Determine the [x, y] coordinate at the center of the cell enclosing the given text.  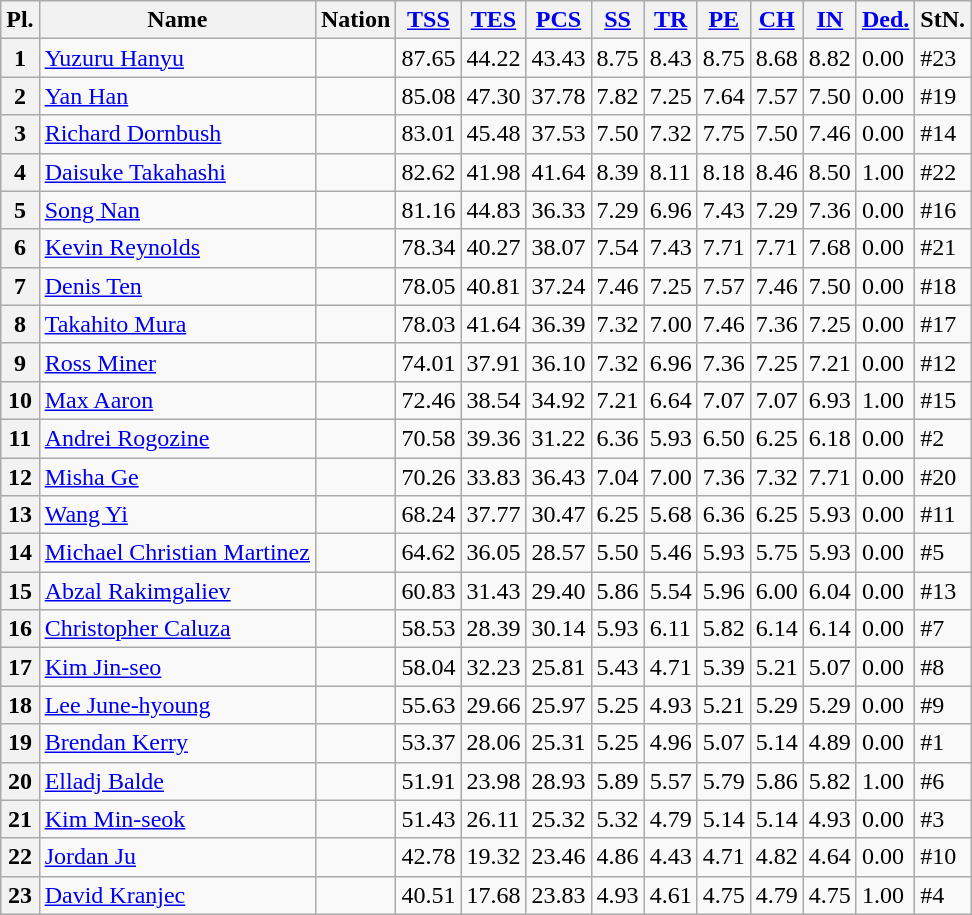
28.06 [494, 743]
25.97 [558, 705]
6.11 [670, 629]
5.50 [618, 553]
#4 [943, 895]
78.34 [428, 248]
28.39 [494, 629]
6 [20, 248]
55.63 [428, 705]
IN [830, 20]
Andrei Rogozine [177, 438]
CH [776, 20]
David Kranjec [177, 895]
31.43 [494, 591]
40.81 [494, 286]
Christopher Caluza [177, 629]
Denis Ten [177, 286]
53.37 [428, 743]
36.33 [558, 210]
38.07 [558, 248]
40.51 [428, 895]
#20 [943, 477]
12 [20, 477]
20 [20, 781]
4.86 [618, 857]
25.81 [558, 667]
18 [20, 705]
83.01 [428, 134]
51.91 [428, 781]
5.46 [670, 553]
58.53 [428, 629]
Song Nan [177, 210]
#19 [943, 96]
Abzal Rakimgaliev [177, 591]
32.23 [494, 667]
6.04 [830, 591]
#11 [943, 515]
Ross Miner [177, 362]
8.68 [776, 58]
Misha Ge [177, 477]
5.75 [776, 553]
5.43 [618, 667]
33.83 [494, 477]
8.11 [670, 172]
8.18 [724, 172]
5.96 [724, 591]
16 [20, 629]
10 [20, 400]
44.22 [494, 58]
#12 [943, 362]
68.24 [428, 515]
8 [20, 324]
25.32 [558, 819]
6.64 [670, 400]
#7 [943, 629]
TSS [428, 20]
87.65 [428, 58]
7.68 [830, 248]
#14 [943, 134]
8.82 [830, 58]
60.83 [428, 591]
5 [20, 210]
#8 [943, 667]
#18 [943, 286]
TES [494, 20]
Kim Min-seok [177, 819]
30.47 [558, 515]
8.39 [618, 172]
8.46 [776, 172]
34.92 [558, 400]
23.46 [558, 857]
74.01 [428, 362]
37.53 [558, 134]
36.05 [494, 553]
4.43 [670, 857]
Richard Dornbush [177, 134]
9 [20, 362]
4.96 [670, 743]
4.82 [776, 857]
#22 [943, 172]
7.82 [618, 96]
Kim Jin-seo [177, 667]
5.39 [724, 667]
#23 [943, 58]
5.68 [670, 515]
15 [20, 591]
31.22 [558, 438]
39.36 [494, 438]
8.43 [670, 58]
37.78 [558, 96]
Elladj Balde [177, 781]
2 [20, 96]
17 [20, 667]
7.54 [618, 248]
25.31 [558, 743]
Brendan Kerry [177, 743]
30.14 [558, 629]
Lee June-hyoung [177, 705]
#10 [943, 857]
4.89 [830, 743]
43.43 [558, 58]
36.10 [558, 362]
70.58 [428, 438]
26.11 [494, 819]
72.46 [428, 400]
14 [20, 553]
37.24 [558, 286]
23.83 [558, 895]
#1 [943, 743]
36.43 [558, 477]
#5 [943, 553]
3 [20, 134]
7.75 [724, 134]
6.18 [830, 438]
PCS [558, 20]
4 [20, 172]
70.26 [428, 477]
#9 [943, 705]
4.61 [670, 895]
6.93 [830, 400]
64.62 [428, 553]
Michael Christian Martinez [177, 553]
81.16 [428, 210]
40.27 [494, 248]
#2 [943, 438]
#17 [943, 324]
23.98 [494, 781]
#6 [943, 781]
29.40 [558, 591]
Ded. [885, 20]
7 [20, 286]
6.50 [724, 438]
7.04 [618, 477]
Yuzuru Hanyu [177, 58]
SS [618, 20]
Daisuke Takahashi [177, 172]
28.57 [558, 553]
TR [670, 20]
29.66 [494, 705]
44.83 [494, 210]
11 [20, 438]
StN. [943, 20]
42.78 [428, 857]
Pl. [20, 20]
78.03 [428, 324]
#3 [943, 819]
5.57 [670, 781]
5.54 [670, 591]
19.32 [494, 857]
5.89 [618, 781]
Yan Han [177, 96]
19 [20, 743]
47.30 [494, 96]
Kevin Reynolds [177, 248]
45.48 [494, 134]
21 [20, 819]
Wang Yi [177, 515]
82.62 [428, 172]
41.98 [494, 172]
5.79 [724, 781]
Nation [355, 20]
4.64 [830, 857]
6.00 [776, 591]
Jordan Ju [177, 857]
#13 [943, 591]
8.50 [830, 172]
37.91 [494, 362]
58.04 [428, 667]
Max Aaron [177, 400]
PE [724, 20]
1 [20, 58]
78.05 [428, 286]
7.64 [724, 96]
#15 [943, 400]
22 [20, 857]
#16 [943, 210]
#21 [943, 248]
36.39 [558, 324]
23 [20, 895]
37.77 [494, 515]
51.43 [428, 819]
17.68 [494, 895]
Takahito Mura [177, 324]
85.08 [428, 96]
38.54 [494, 400]
5.32 [618, 819]
Name [177, 20]
13 [20, 515]
28.93 [558, 781]
